Scan for the cell matching the given text and deliver its (X, Y) coordinate at center. 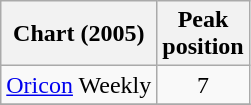
Oricon Weekly (79, 85)
Peakposition (203, 34)
7 (203, 85)
Chart (2005) (79, 34)
